Capture the cell that displays the provided text and extract its [x, y] central coordinate. 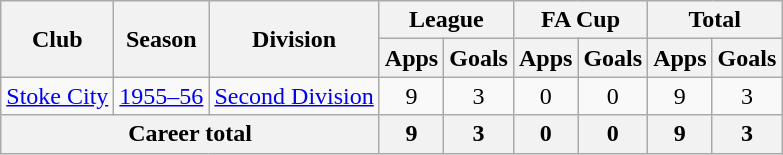
1955–56 [162, 96]
Club [58, 39]
Second Division [294, 96]
Division [294, 39]
Career total [190, 134]
Season [162, 39]
League [446, 20]
FA Cup [580, 20]
Total [715, 20]
Stoke City [58, 96]
